Scan for the cell matching the given text and deliver its (X, Y) coordinate at center. 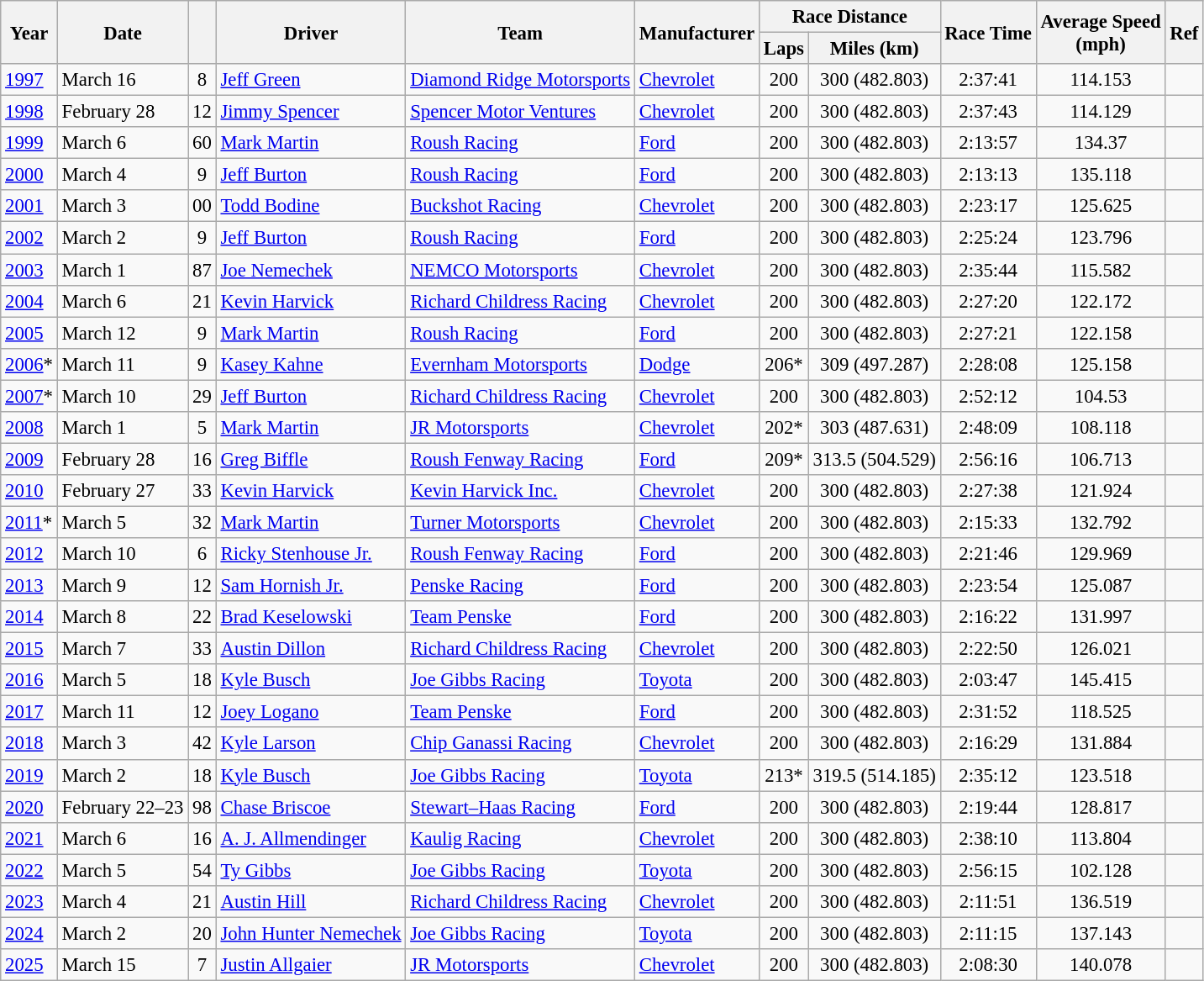
2:13:13 (988, 175)
2:27:20 (988, 301)
54 (202, 870)
2:11:15 (988, 933)
102.128 (1101, 870)
Greg Biffle (311, 459)
Manufacturer (697, 32)
1998 (29, 112)
Jimmy Spencer (311, 112)
134.37 (1101, 143)
2010 (29, 491)
2:23:54 (988, 586)
Justin Allgaier (311, 965)
2:25:24 (988, 238)
2003 (29, 270)
125.087 (1101, 586)
Turner Motorsports (521, 522)
March 8 (123, 617)
125.158 (1101, 364)
2:03:47 (988, 680)
Austin Hill (311, 902)
Race Time (988, 32)
126.021 (1101, 649)
131.884 (1101, 744)
2:13:57 (988, 143)
104.53 (1101, 396)
2025 (29, 965)
2013 (29, 586)
February 27 (123, 491)
206* (785, 364)
2:15:33 (988, 522)
1999 (29, 143)
February 22–23 (123, 807)
2024 (29, 933)
129.969 (1101, 554)
6 (202, 554)
Date (123, 32)
Jeff Green (311, 80)
Diamond Ridge Motorsports (521, 80)
Kaulig Racing (521, 838)
140.078 (1101, 965)
Spencer Motor Ventures (521, 112)
Austin Dillon (311, 649)
32 (202, 522)
2014 (29, 617)
2007* (29, 396)
Todd Bodine (311, 206)
2:27:21 (988, 333)
Brad Keselowski (311, 617)
Kasey Kahne (311, 364)
2005 (29, 333)
145.415 (1101, 680)
2009 (29, 459)
March 15 (123, 965)
132.792 (1101, 522)
Evernham Motorsports (521, 364)
2:37:41 (988, 80)
Dodge (697, 364)
114.129 (1101, 112)
Laps (785, 49)
2:31:52 (988, 712)
A. J. Allmendinger (311, 838)
125.625 (1101, 206)
Kyle Larson (311, 744)
Ty Gibbs (311, 870)
121.924 (1101, 491)
2:21:46 (988, 554)
Team (521, 32)
202* (785, 428)
2:56:15 (988, 870)
42 (202, 744)
2:16:29 (988, 744)
Driver (311, 32)
March 7 (123, 649)
20 (202, 933)
Joe Nemechek (311, 270)
00 (202, 206)
2018 (29, 744)
122.172 (1101, 301)
NEMCO Motorsports (521, 270)
118.525 (1101, 712)
2:52:12 (988, 396)
2006* (29, 364)
87 (202, 270)
313.5 (504.529) (874, 459)
209* (785, 459)
2:08:30 (988, 965)
115.582 (1101, 270)
Miles (km) (874, 49)
2002 (29, 238)
Joey Logano (311, 712)
Chase Briscoe (311, 807)
2000 (29, 175)
213* (785, 775)
60 (202, 143)
2:35:12 (988, 775)
2:23:17 (988, 206)
Year (29, 32)
2021 (29, 838)
Ref (1185, 32)
135.118 (1101, 175)
2:38:10 (988, 838)
98 (202, 807)
2019 (29, 775)
2:56:16 (988, 459)
2:19:44 (988, 807)
2016 (29, 680)
137.143 (1101, 933)
2008 (29, 428)
2:37:43 (988, 112)
8 (202, 80)
Buckshot Racing (521, 206)
March 12 (123, 333)
309 (497.287) (874, 364)
2015 (29, 649)
5 (202, 428)
2:27:38 (988, 491)
Chip Ganassi Racing (521, 744)
2023 (29, 902)
108.118 (1101, 428)
29 (202, 396)
2012 (29, 554)
128.817 (1101, 807)
Ricky Stenhouse Jr. (311, 554)
123.796 (1101, 238)
303 (487.631) (874, 428)
Penske Racing (521, 586)
7 (202, 965)
2:16:22 (988, 617)
114.153 (1101, 80)
March 9 (123, 586)
2:48:09 (988, 428)
1997 (29, 80)
2:22:50 (988, 649)
Average Speed(mph) (1101, 32)
319.5 (514.185) (874, 775)
136.519 (1101, 902)
2017 (29, 712)
2011* (29, 522)
113.804 (1101, 838)
2022 (29, 870)
Stewart–Haas Racing (521, 807)
2004 (29, 301)
2:28:08 (988, 364)
Kevin Harvick Inc. (521, 491)
2020 (29, 807)
106.713 (1101, 459)
2:35:44 (988, 270)
Race Distance (850, 17)
131.997 (1101, 617)
2001 (29, 206)
Sam Hornish Jr. (311, 586)
John Hunter Nemechek (311, 933)
122.158 (1101, 333)
22 (202, 617)
2:11:51 (988, 902)
March 16 (123, 80)
123.518 (1101, 775)
